For the text-containing cell, return its midpoint in (x, y) coordinate format. 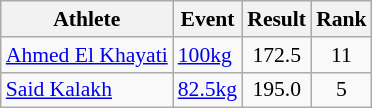
5 (342, 90)
Athlete (87, 19)
82.5kg (208, 90)
11 (342, 55)
195.0 (276, 90)
100kg (208, 55)
Event (208, 19)
Said Kalakh (87, 90)
Ahmed El Khayati (87, 55)
Result (276, 19)
172.5 (276, 55)
Rank (342, 19)
